Extract the [X, Y] coordinate from the center of the cell holding the provided text.  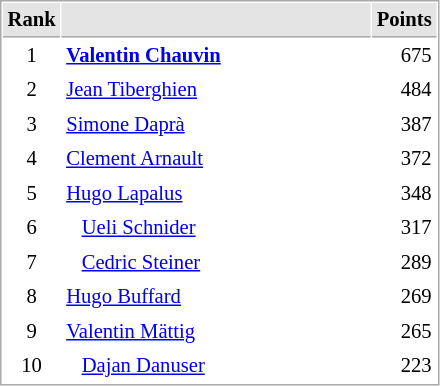
Dajan Danuser [216, 366]
5 [32, 194]
3 [32, 124]
372 [404, 158]
317 [404, 228]
348 [404, 194]
Valentin Chauvin [216, 56]
Hugo Buffard [216, 296]
6 [32, 228]
8 [32, 296]
Clement Arnault [216, 158]
Jean Tiberghien [216, 90]
Ueli Schnider [216, 228]
Cedric Steiner [216, 262]
4 [32, 158]
Points [404, 20]
269 [404, 296]
Valentin Mättig [216, 332]
1 [32, 56]
10 [32, 366]
265 [404, 332]
9 [32, 332]
Rank [32, 20]
387 [404, 124]
2 [32, 90]
484 [404, 90]
223 [404, 366]
7 [32, 262]
Simone Daprà [216, 124]
675 [404, 56]
Hugo Lapalus [216, 194]
289 [404, 262]
